Provide the [x, y] coordinate of the cell's center where the given text is located.  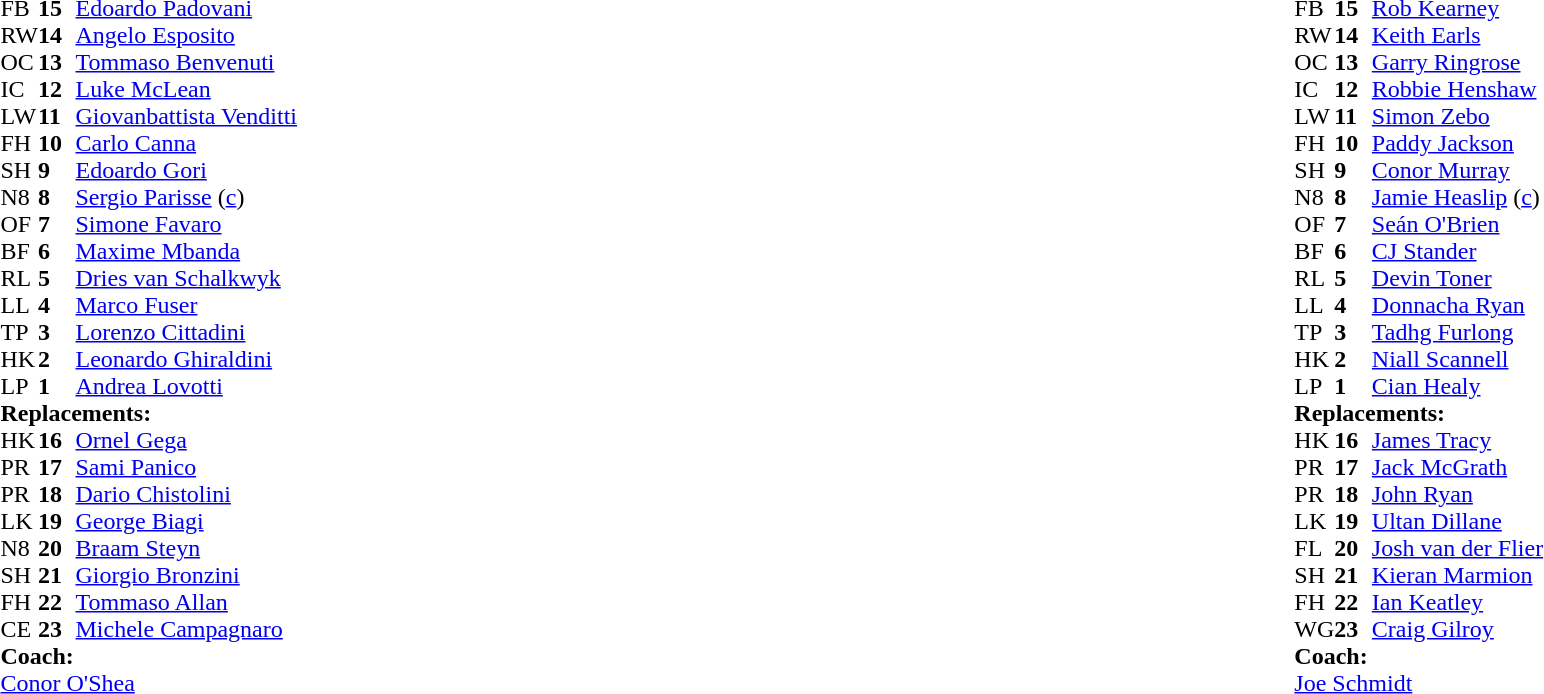
Jack McGrath [1458, 468]
FL [1314, 548]
CJ Stander [1458, 252]
Giorgio Bronzini [187, 576]
Niall Scannell [1458, 360]
Donnacha Ryan [1458, 306]
Simone Favaro [187, 224]
George Biagi [187, 522]
Devin Toner [1458, 278]
Tadhg Furlong [1458, 332]
Conor Murray [1458, 170]
Angelo Esposito [187, 36]
Michele Campagnaro [187, 630]
Simon Zebo [1458, 116]
Edoardo Gori [187, 170]
Andrea Lovotti [187, 386]
Carlo Canna [187, 144]
Sami Panico [187, 468]
WG [1314, 630]
Leonardo Ghiraldini [187, 360]
Maxime Mbanda [187, 252]
Dario Chistolini [187, 494]
Keith Earls [1458, 36]
Tommaso Allan [187, 602]
James Tracy [1458, 440]
Giovanbattista Venditti [187, 116]
Sergio Parisse (c) [187, 198]
Ornel Gega [187, 440]
Luke McLean [187, 90]
Cian Healy [1458, 386]
Paddy Jackson [1458, 144]
Craig Gilroy [1458, 630]
Kieran Marmion [1458, 576]
Garry Ringrose [1458, 62]
Robbie Henshaw [1458, 90]
Marco Fuser [187, 306]
Seán O'Brien [1458, 224]
Lorenzo Cittadini [187, 332]
Braam Steyn [187, 548]
Ian Keatley [1458, 602]
Dries van Schalkwyk [187, 278]
CE [19, 630]
Jamie Heaslip (c) [1458, 198]
Ultan Dillane [1458, 522]
John Ryan [1458, 494]
Josh van der Flier [1458, 548]
Tommaso Benvenuti [187, 62]
